For the text-containing cell, return its midpoint in [X, Y] coordinate format. 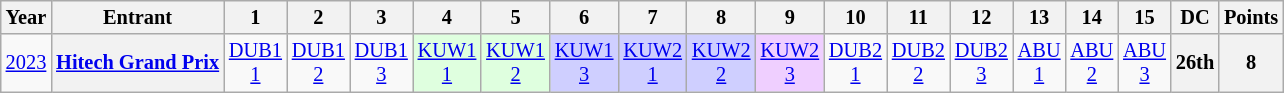
KUW22 [722, 63]
KUW11 [448, 63]
DUB22 [918, 63]
DC [1195, 17]
DUB21 [856, 63]
KUW21 [652, 63]
Hitech Grand Prix [138, 63]
10 [856, 17]
Year [26, 17]
14 [1092, 17]
12 [982, 17]
6 [584, 17]
4 [448, 17]
DUB12 [318, 63]
KUW12 [516, 63]
ABU3 [1144, 63]
1 [256, 17]
5 [516, 17]
DUB23 [982, 63]
DUB13 [382, 63]
ABU1 [1040, 63]
26th [1195, 63]
3 [382, 17]
ABU2 [1092, 63]
KUW23 [790, 63]
11 [918, 17]
KUW13 [584, 63]
13 [1040, 17]
7 [652, 17]
15 [1144, 17]
2 [318, 17]
Entrant [138, 17]
9 [790, 17]
Points [1251, 17]
DUB11 [256, 63]
2023 [26, 63]
